Output the (x, y) coordinate of the center of the cell containing the given text.  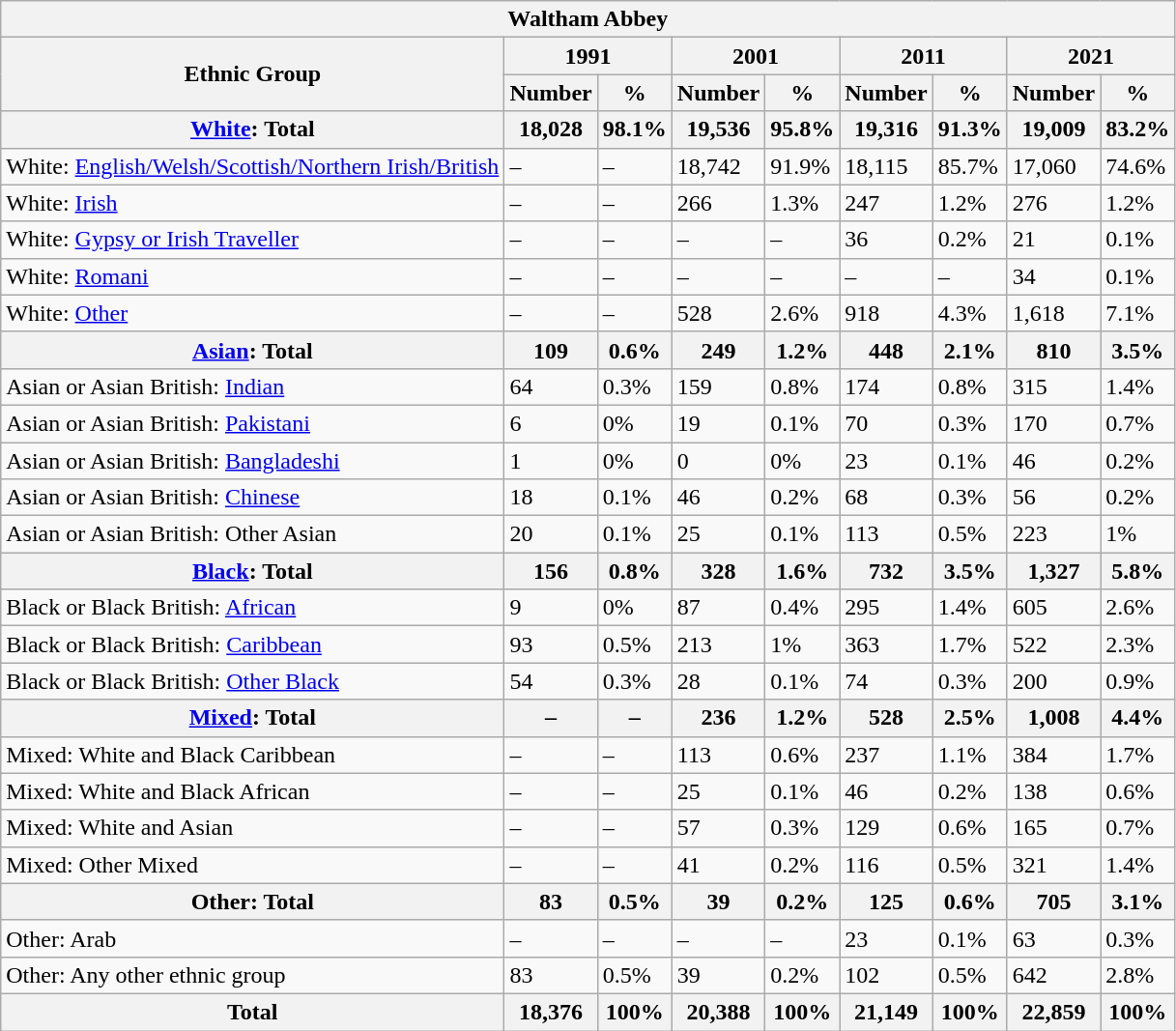
Other: Arab (253, 938)
174 (886, 387)
68 (886, 498)
White: Other (253, 313)
276 (1053, 203)
41 (718, 865)
116 (886, 865)
83.2% (1138, 129)
249 (718, 350)
20,388 (718, 1012)
21 (1053, 240)
28 (718, 681)
4.3% (970, 313)
Other: Total (253, 902)
384 (1053, 755)
2001 (756, 56)
2.8% (1138, 975)
6 (551, 423)
4.4% (1138, 718)
Asian: Total (253, 350)
Black or Black British: Caribbean (253, 644)
1,618 (1053, 313)
1.3% (802, 203)
17,060 (1053, 166)
315 (1053, 387)
1,008 (1053, 718)
36 (886, 240)
Asian or Asian British: Other Asian (253, 534)
237 (886, 755)
266 (718, 203)
18 (551, 498)
Asian or Asian British: Chinese (253, 498)
64 (551, 387)
54 (551, 681)
White: Total (253, 129)
223 (1053, 534)
White: English/Welsh/Scottish/Northern Irish/British (253, 166)
Mixed: Total (253, 718)
0 (718, 461)
Waltham Abbey (588, 19)
9 (551, 608)
0.9% (1138, 681)
19 (718, 423)
7.1% (1138, 313)
605 (1053, 608)
Black: Total (253, 571)
White: Gypsy or Irish Traveller (253, 240)
159 (718, 387)
2.3% (1138, 644)
Black or Black British: Other Black (253, 681)
1991 (588, 56)
18,028 (551, 129)
810 (1053, 350)
21,149 (886, 1012)
95.8% (802, 129)
138 (1053, 791)
363 (886, 644)
129 (886, 828)
22,859 (1053, 1012)
642 (1053, 975)
Asian or Asian British: Pakistani (253, 423)
91.3% (970, 129)
522 (1053, 644)
328 (718, 571)
236 (718, 718)
20 (551, 534)
74 (886, 681)
Asian or Asian British: Bangladeshi (253, 461)
Black or Black British: African (253, 608)
56 (1053, 498)
247 (886, 203)
19,009 (1053, 129)
109 (551, 350)
85.7% (970, 166)
87 (718, 608)
18,742 (718, 166)
170 (1053, 423)
732 (886, 571)
1.6% (802, 571)
91.9% (802, 166)
19,316 (886, 129)
Ethnic Group (253, 74)
18,115 (886, 166)
3.1% (1138, 902)
Asian or Asian British: Indian (253, 387)
1,327 (1053, 571)
2021 (1090, 56)
93 (551, 644)
19,536 (718, 129)
213 (718, 644)
2.5% (970, 718)
Mixed: White and Black African (253, 791)
Total (253, 1012)
295 (886, 608)
5.8% (1138, 571)
2.1% (970, 350)
Other: Any other ethnic group (253, 975)
Mixed: Other Mixed (253, 865)
34 (1053, 276)
18,376 (551, 1012)
918 (886, 313)
White: Romani (253, 276)
125 (886, 902)
165 (1053, 828)
2011 (924, 56)
200 (1053, 681)
98.1% (634, 129)
102 (886, 975)
Mixed: White and Asian (253, 828)
74.6% (1138, 166)
1 (551, 461)
156 (551, 571)
70 (886, 423)
57 (718, 828)
705 (1053, 902)
Mixed: White and Black Caribbean (253, 755)
448 (886, 350)
0.4% (802, 608)
White: Irish (253, 203)
1.1% (970, 755)
63 (1053, 938)
321 (1053, 865)
